Return the [x, y] coordinate for the center point of the cell that contains the specified text.  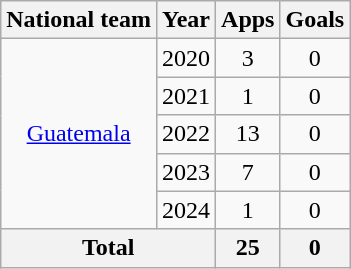
25 [248, 248]
2020 [186, 58]
3 [248, 58]
2022 [186, 134]
2021 [186, 96]
Apps [248, 20]
Year [186, 20]
National team [79, 20]
7 [248, 172]
Guatemala [79, 134]
2024 [186, 210]
Goals [315, 20]
Total [108, 248]
2023 [186, 172]
13 [248, 134]
